For the text-containing cell, return its midpoint in [X, Y] coordinate format. 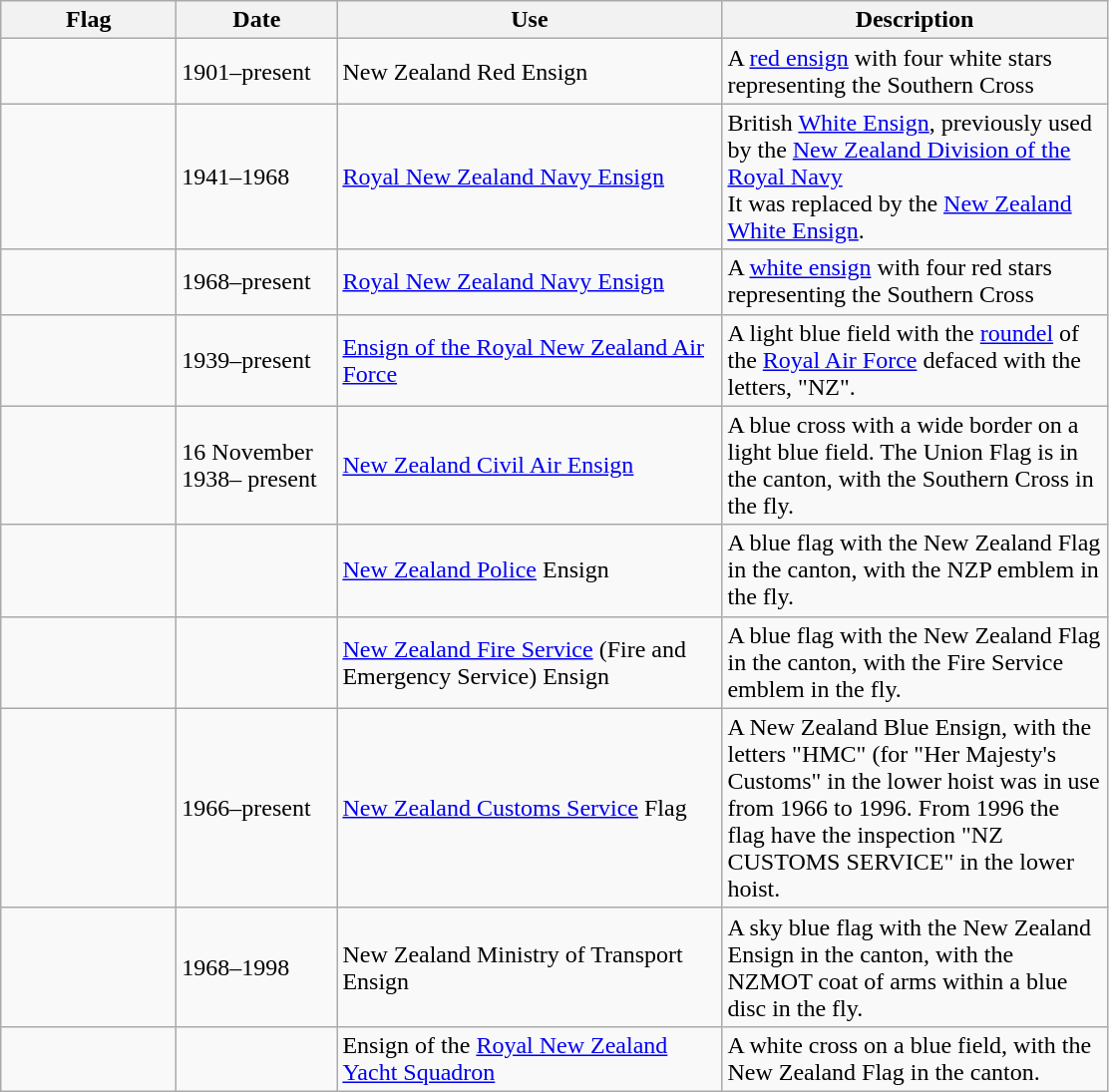
Ensign of the Royal New Zealand Air Force [530, 360]
New Zealand Customs Service Flag [530, 808]
New Zealand Red Ensign [530, 72]
16 November 1938– present [257, 465]
Ensign of the Royal New Zealand Yacht Squadron [530, 1059]
A sky blue flag with the New Zealand Ensign in the canton, with the NZMOT coat of arms within a blue disc in the fly. [915, 967]
New Zealand Fire Service (Fire and Emergency Service) Ensign [530, 662]
A red ensign with four white stars representing the Southern Cross [915, 72]
1901–present [257, 72]
Flag [89, 20]
1968–1998 [257, 967]
A blue flag with the New Zealand Flag in the canton, with the NZP emblem in the fly. [915, 570]
A blue cross with a wide border on a light blue field. The Union Flag is in the canton, with the Southern Cross in the fly. [915, 465]
A white cross on a blue field, with the New Zealand Flag in the canton. [915, 1059]
A light blue field with the roundel of the Royal Air Force defaced with the letters, "NZ". [915, 360]
1968–present [257, 281]
A blue flag with the New Zealand Flag in the canton, with the Fire Service emblem in the fly. [915, 662]
British White Ensign, previously used by the New Zealand Division of the Royal Navy It was replaced by the New Zealand White Ensign. [915, 177]
A white ensign with four red stars representing the Southern Cross [915, 281]
1941–1968 [257, 177]
New Zealand Police Ensign [530, 570]
New Zealand Ministry of Transport Ensign [530, 967]
1966–present [257, 808]
1939–present [257, 360]
Date [257, 20]
New Zealand Civil Air Ensign [530, 465]
Use [530, 20]
Description [915, 20]
